From the cell containing the given text, extract its center point as [X, Y] coordinate. 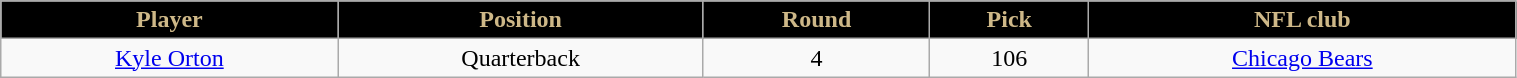
Pick [1010, 20]
Position [520, 20]
Chicago Bears [1302, 58]
Quarterback [520, 58]
Round [816, 20]
Kyle Orton [170, 58]
NFL club [1302, 20]
Player [170, 20]
106 [1010, 58]
4 [816, 58]
